Identify which cell holds the provided text, then report its (x, y) central coordinate. 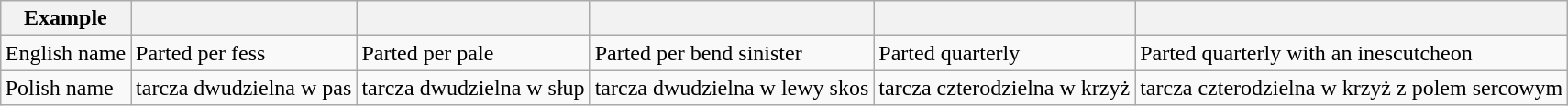
tarcza dwudzielna w lewy skos (732, 88)
tarcza czterodzielna w krzyż (1005, 88)
Parted quarterly (1005, 53)
Example (65, 18)
tarcza dwudzielna w słup (473, 88)
Parted per fess (244, 53)
Polish name (65, 88)
Parted per bend sinister (732, 53)
tarcza dwudzielna w pas (244, 88)
English name (65, 53)
Parted quarterly with an inescutcheon (1352, 53)
Parted per pale (473, 53)
tarcza czterodzielna w krzyż z polem sercowym (1352, 88)
